Search for the cell housing the specified text and yield its [X, Y] center coordinate. 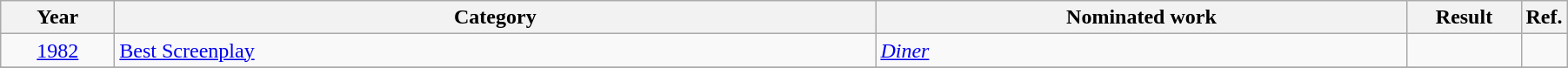
Best Screenplay [496, 51]
Category [496, 17]
Ref. [1545, 17]
Nominated work [1141, 17]
1982 [57, 51]
Diner [1141, 51]
Result [1465, 17]
Year [57, 17]
